Determine the (x, y) coordinate at the center of the cell enclosing the given text.  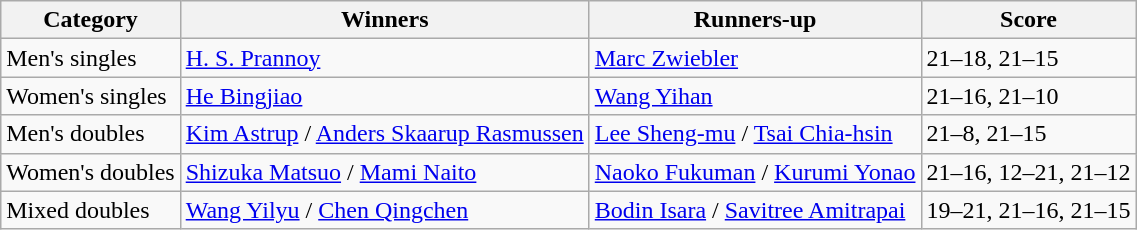
Bodin Isara / Savitree Amitrapai (755, 210)
Naoko Fukuman / Kurumi Yonao (755, 172)
21–8, 21–15 (1028, 134)
He Bingjiao (384, 96)
Score (1028, 20)
Runners-up (755, 20)
Wang Yihan (755, 96)
Category (90, 20)
21–16, 21–10 (1028, 96)
21–16, 12–21, 21–12 (1028, 172)
Wang Yilyu / Chen Qingchen (384, 210)
21–18, 21–15 (1028, 58)
Women's doubles (90, 172)
Men's doubles (90, 134)
Marc Zwiebler (755, 58)
Winners (384, 20)
19–21, 21–16, 21–15 (1028, 210)
Shizuka Matsuo / Mami Naito (384, 172)
Mixed doubles (90, 210)
Lee Sheng-mu / Tsai Chia-hsin (755, 134)
Women's singles (90, 96)
Kim Astrup / Anders Skaarup Rasmussen (384, 134)
Men's singles (90, 58)
H. S. Prannoy (384, 58)
